Determine the [X, Y] coordinate at the center of the cell enclosing the given text.  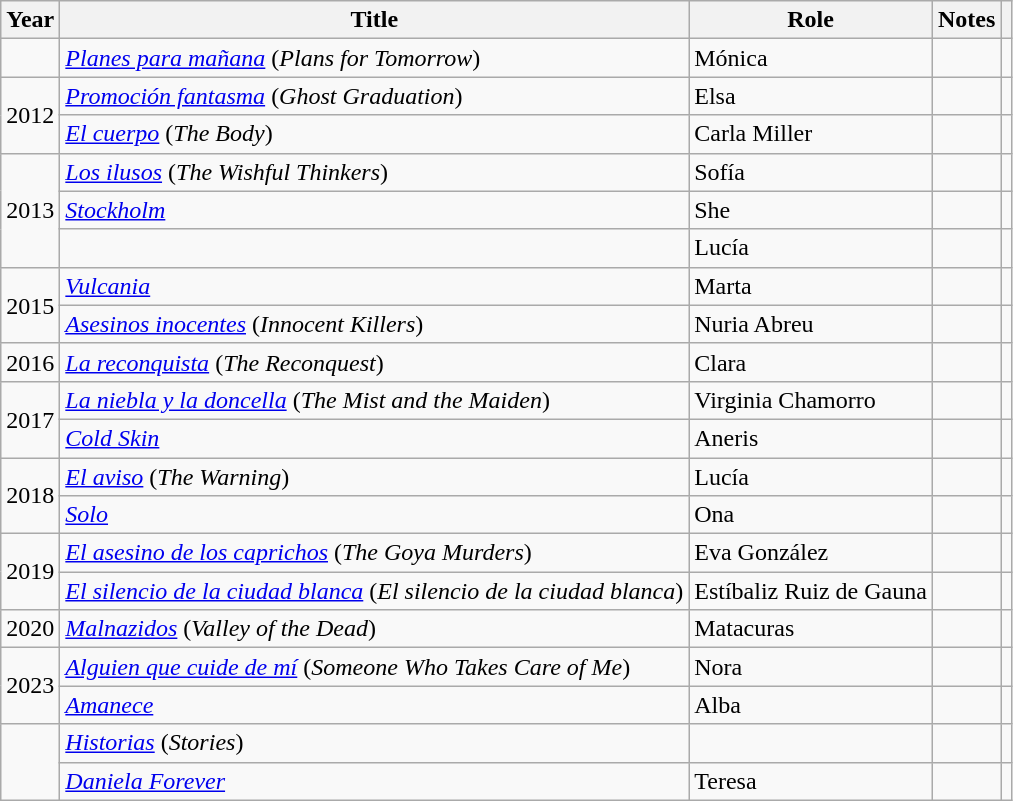
Asesinos inocentes (Innocent Killers) [374, 324]
2016 [30, 362]
2015 [30, 305]
2012 [30, 115]
Planes para mañana (Plans for Tomorrow) [374, 58]
She [811, 210]
2018 [30, 496]
Eva González [811, 553]
2023 [30, 686]
2019 [30, 572]
Aneris [811, 438]
Daniela Forever [374, 781]
Carla Miller [811, 134]
Teresa [811, 781]
El silencio de la ciudad blanca (El silencio de la ciudad blanca) [374, 591]
Alguien que cuide de mí (Someone Who Takes Care of Me) [374, 667]
Marta [811, 286]
Sofía [811, 172]
Title [374, 20]
Nuria Abreu [811, 324]
Estíbaliz Ruiz de Gauna [811, 591]
El aviso (The Warning) [374, 477]
Nora [811, 667]
Alba [811, 705]
Ona [811, 515]
Los ilusos (The Wishful Thinkers) [374, 172]
Cold Skin [374, 438]
Year [30, 20]
Promoción fantasma (Ghost Graduation) [374, 96]
La niebla y la doncella (The Mist and the Maiden) [374, 400]
Notes [966, 20]
Role [811, 20]
2020 [30, 629]
El cuerpo (The Body) [374, 134]
2013 [30, 210]
Virginia Chamorro [811, 400]
Stockholm [374, 210]
2017 [30, 419]
Elsa [811, 96]
Clara [811, 362]
Amanece [374, 705]
Mónica [811, 58]
Vulcania [374, 286]
Historias (Stories) [374, 743]
El asesino de los caprichos (The Goya Murders) [374, 553]
Malnazidos (Valley of the Dead) [374, 629]
La reconquista (The Reconquest) [374, 362]
Matacuras [811, 629]
Solo [374, 515]
